Output the [x, y] coordinate of the center of the cell containing the given text.  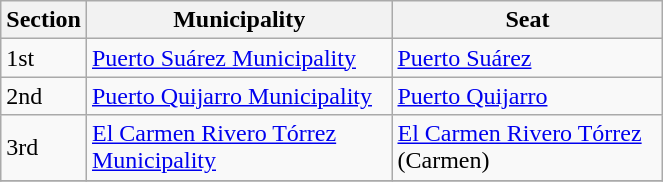
El Carmen Rivero Tórrez (Carmen) [528, 148]
3rd [44, 148]
Puerto Suárez [528, 58]
Puerto Quijarro Municipality [238, 96]
El Carmen Rivero Tórrez Municipality [238, 148]
1st [44, 58]
Puerto Suárez Municipality [238, 58]
Seat [528, 20]
Municipality [238, 20]
Puerto Quijarro [528, 96]
2nd [44, 96]
Section [44, 20]
